Provide the (x, y) coordinate of the cell's center where the given text is located.  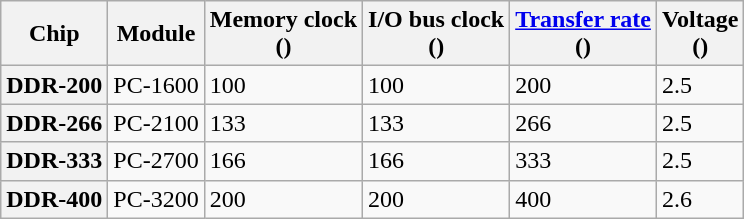
PC-3200 (156, 199)
Transfer rate() (584, 34)
DDR-333 (54, 161)
Memory clock() (283, 34)
PC-2700 (156, 161)
2.6 (700, 199)
PC-1600 (156, 85)
333 (584, 161)
Voltage() (700, 34)
DDR-200 (54, 85)
400 (584, 199)
Module (156, 34)
DDR-266 (54, 123)
Chip (54, 34)
DDR-400 (54, 199)
266 (584, 123)
I/O bus clock() (436, 34)
PC-2100 (156, 123)
